Pinpoint the cell where the given text exists, returning its (x, y) midpoint coordinate. 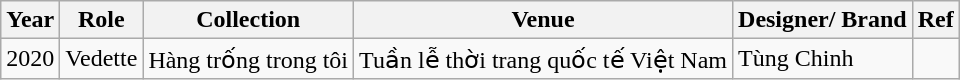
Role (102, 20)
Collection (248, 20)
Tuần lễ thời trang quốc tế Việt Nam (544, 59)
Designer/ Brand (823, 20)
Vedette (102, 59)
Year (30, 20)
Venue (544, 20)
Ref (936, 20)
Tùng Chinh (823, 59)
2020 (30, 59)
Hàng trống trong tôi (248, 59)
